Find where the given text appears and provide that cell's center as (x, y) coordinate. 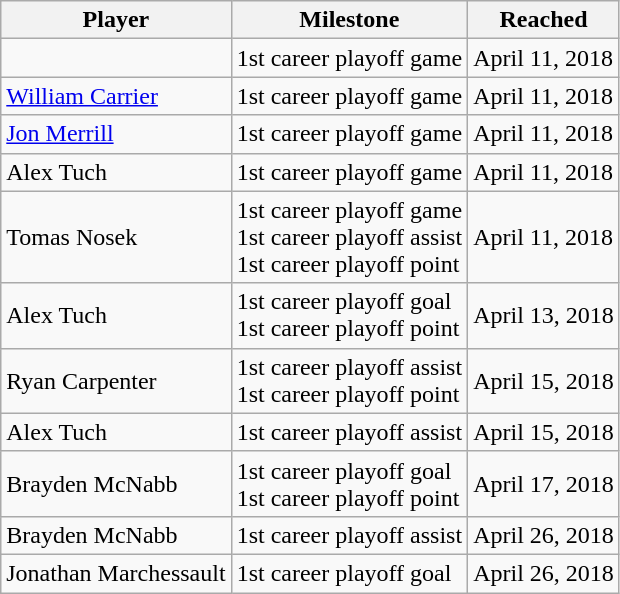
April 13, 2018 (544, 316)
William Carrier (116, 96)
Ryan Carpenter (116, 380)
1st career playoff goal (350, 573)
Milestone (350, 20)
Reached (544, 20)
Player (116, 20)
1st career playoff assist1st career playoff point (350, 380)
Tomas Nosek (116, 237)
Jon Merrill (116, 134)
Jonathan Marchessault (116, 573)
1st career playoff game1st career playoff assist1st career playoff point (350, 237)
April 17, 2018 (544, 484)
